Return [X, Y] of the center of cell containing provided text 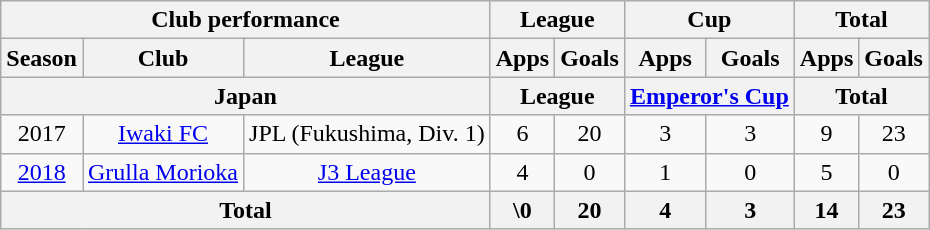
9 [826, 134]
14 [826, 210]
Season [42, 58]
5 [826, 172]
2018 [42, 172]
6 [522, 134]
2017 [42, 134]
Club [162, 58]
Grulla Morioka [162, 172]
JPL (Fukushima, Div. 1) [368, 134]
Cup [709, 20]
\0 [522, 210]
Japan [246, 96]
Iwaki FC [162, 134]
J3 League [368, 172]
1 [665, 172]
Club performance [246, 20]
Emperor's Cup [709, 96]
